From the cell containing the given text, extract its center point as (x, y) coordinate. 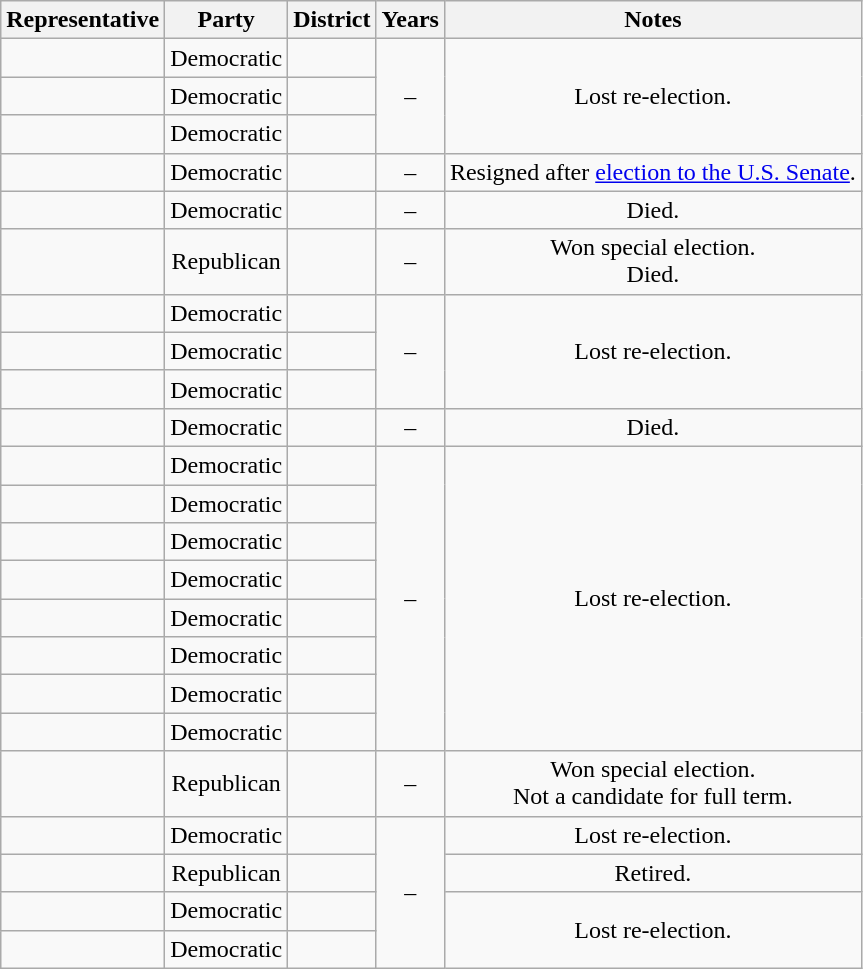
Representative (83, 20)
District (332, 20)
Party (226, 20)
Notes (652, 20)
Years (410, 20)
Won special election.Died. (652, 262)
Retired. (652, 873)
Won special election.Not a candidate for full term. (652, 784)
Resigned after election to the U.S. Senate. (652, 172)
